Pinpoint the cell where the given text exists, returning its (x, y) midpoint coordinate. 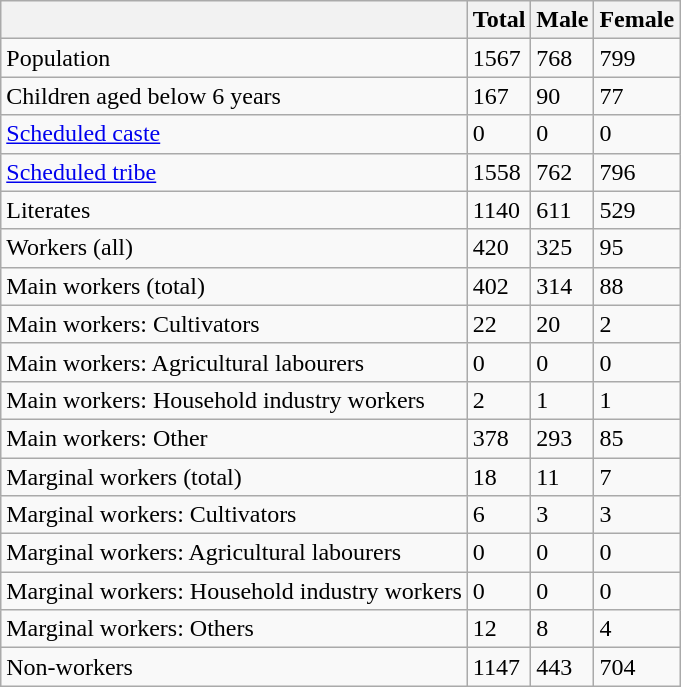
90 (562, 96)
1147 (499, 667)
796 (637, 172)
Female (637, 20)
85 (637, 438)
768 (562, 58)
Marginal workers: Others (234, 629)
77 (637, 96)
Main workers (total) (234, 286)
Male (562, 20)
314 (562, 286)
8 (562, 629)
704 (637, 667)
Marginal workers: Cultivators (234, 515)
443 (562, 667)
6 (499, 515)
Children aged below 6 years (234, 96)
22 (499, 324)
Main workers: Household industry workers (234, 400)
799 (637, 58)
762 (562, 172)
325 (562, 248)
Marginal workers (total) (234, 477)
Literates (234, 210)
529 (637, 210)
Main workers: Cultivators (234, 324)
18 (499, 477)
420 (499, 248)
402 (499, 286)
95 (637, 248)
167 (499, 96)
7 (637, 477)
Population (234, 58)
378 (499, 438)
12 (499, 629)
1558 (499, 172)
88 (637, 286)
4 (637, 629)
Workers (all) (234, 248)
Marginal workers: Household industry workers (234, 591)
Total (499, 20)
1567 (499, 58)
Scheduled tribe (234, 172)
293 (562, 438)
Main workers: Agricultural labourers (234, 362)
611 (562, 210)
Non-workers (234, 667)
20 (562, 324)
11 (562, 477)
1140 (499, 210)
Marginal workers: Agricultural labourers (234, 553)
Scheduled caste (234, 134)
Main workers: Other (234, 438)
